Provide the [x, y] coordinate of the cell's center where the given text is located.  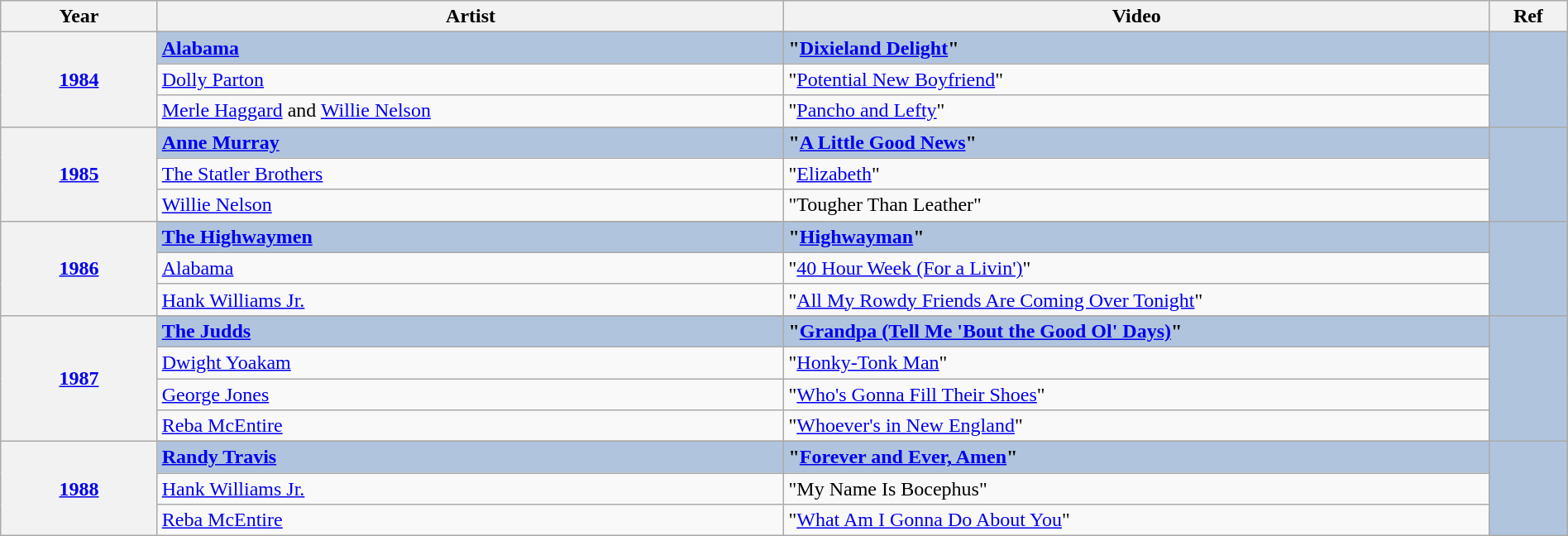
"40 Hour Week (For a Livin')" [1136, 268]
"Who's Gonna Fill Their Shoes" [1136, 395]
Anne Murray [471, 142]
"My Name Is Bocephus" [1136, 489]
Willie Nelson [471, 205]
Dwight Yoakam [471, 362]
"Pancho and Lefty" [1136, 111]
1988 [79, 489]
Dolly Parton [471, 79]
Ref [1528, 17]
"Honky-Tonk Man" [1136, 362]
Merle Haggard and Willie Nelson [471, 111]
Video [1136, 17]
"What Am I Gonna Do About You" [1136, 520]
Randy Travis [471, 457]
"Dixieland Delight" [1136, 48]
"Tougher Than Leather" [1136, 205]
Artist [471, 17]
"Forever and Ever, Amen" [1136, 457]
"A Little Good News" [1136, 142]
"Whoever's in New England" [1136, 426]
"Elizabeth" [1136, 174]
"Highwayman" [1136, 237]
The Highwaymen [471, 237]
"Potential New Boyfriend" [1136, 79]
"All My Rowdy Friends Are Coming Over Tonight" [1136, 299]
George Jones [471, 395]
Year [79, 17]
1986 [79, 268]
The Judds [471, 331]
The Statler Brothers [471, 174]
1985 [79, 174]
1987 [79, 378]
1984 [79, 79]
"Grandpa (Tell Me 'Bout the Good Ol' Days)" [1136, 331]
